Pinpoint the cell where the given text exists, returning its [x, y] midpoint coordinate. 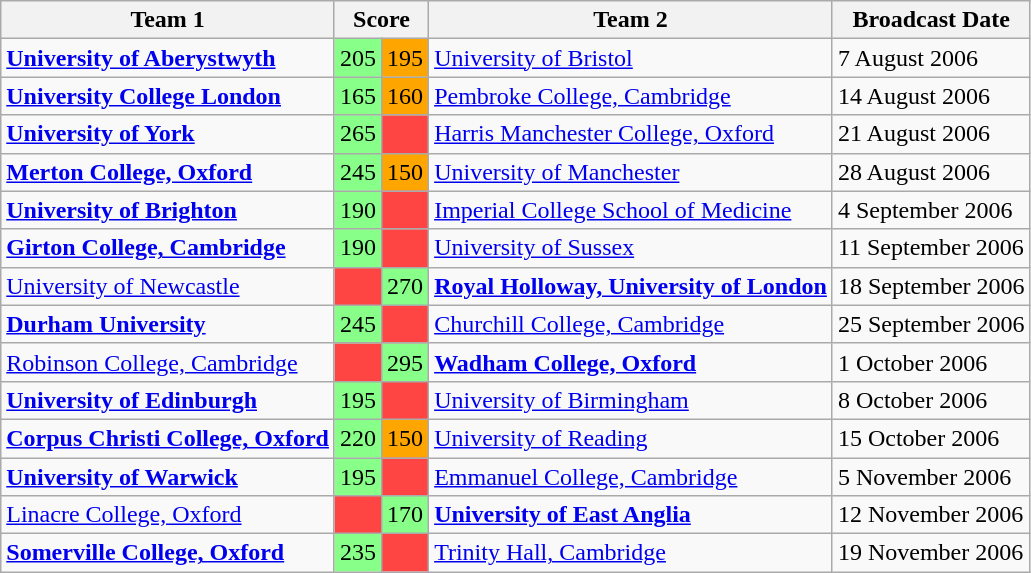
Corpus Christi College, Oxford [168, 438]
Merton College, Oxford [168, 172]
7 August 2006 [931, 58]
11 September 2006 [931, 248]
Somerville College, Oxford [168, 553]
5 November 2006 [931, 477]
Emmanuel College, Cambridge [631, 477]
Trinity Hall, Cambridge [631, 553]
Robinson College, Cambridge [168, 362]
University of York [168, 134]
8 October 2006 [931, 400]
Team 1 [168, 20]
12 November 2006 [931, 515]
Score [381, 20]
University of Brighton [168, 210]
Broadcast Date [931, 20]
28 August 2006 [931, 172]
University of Edinburgh [168, 400]
25 September 2006 [931, 324]
University of East Anglia [631, 515]
Royal Holloway, University of London [631, 286]
265 [358, 134]
160 [406, 96]
15 October 2006 [931, 438]
220 [358, 438]
University of Newcastle [168, 286]
14 August 2006 [931, 96]
Churchill College, Cambridge [631, 324]
165 [358, 96]
University of Reading [631, 438]
Harris Manchester College, Oxford [631, 134]
205 [358, 58]
University of Warwick [168, 477]
295 [406, 362]
270 [406, 286]
21 August 2006 [931, 134]
170 [406, 515]
4 September 2006 [931, 210]
Girton College, Cambridge [168, 248]
Team 2 [631, 20]
University of Bristol [631, 58]
Pembroke College, Cambridge [631, 96]
University of Manchester [631, 172]
1 October 2006 [931, 362]
University College London [168, 96]
Durham University [168, 324]
Linacre College, Oxford [168, 515]
19 November 2006 [931, 553]
Imperial College School of Medicine [631, 210]
University of Birmingham [631, 400]
Wadham College, Oxford [631, 362]
235 [358, 553]
University of Sussex [631, 248]
18 September 2006 [931, 286]
University of Aberystwyth [168, 58]
